For the text-containing cell, return its midpoint in (X, Y) coordinate format. 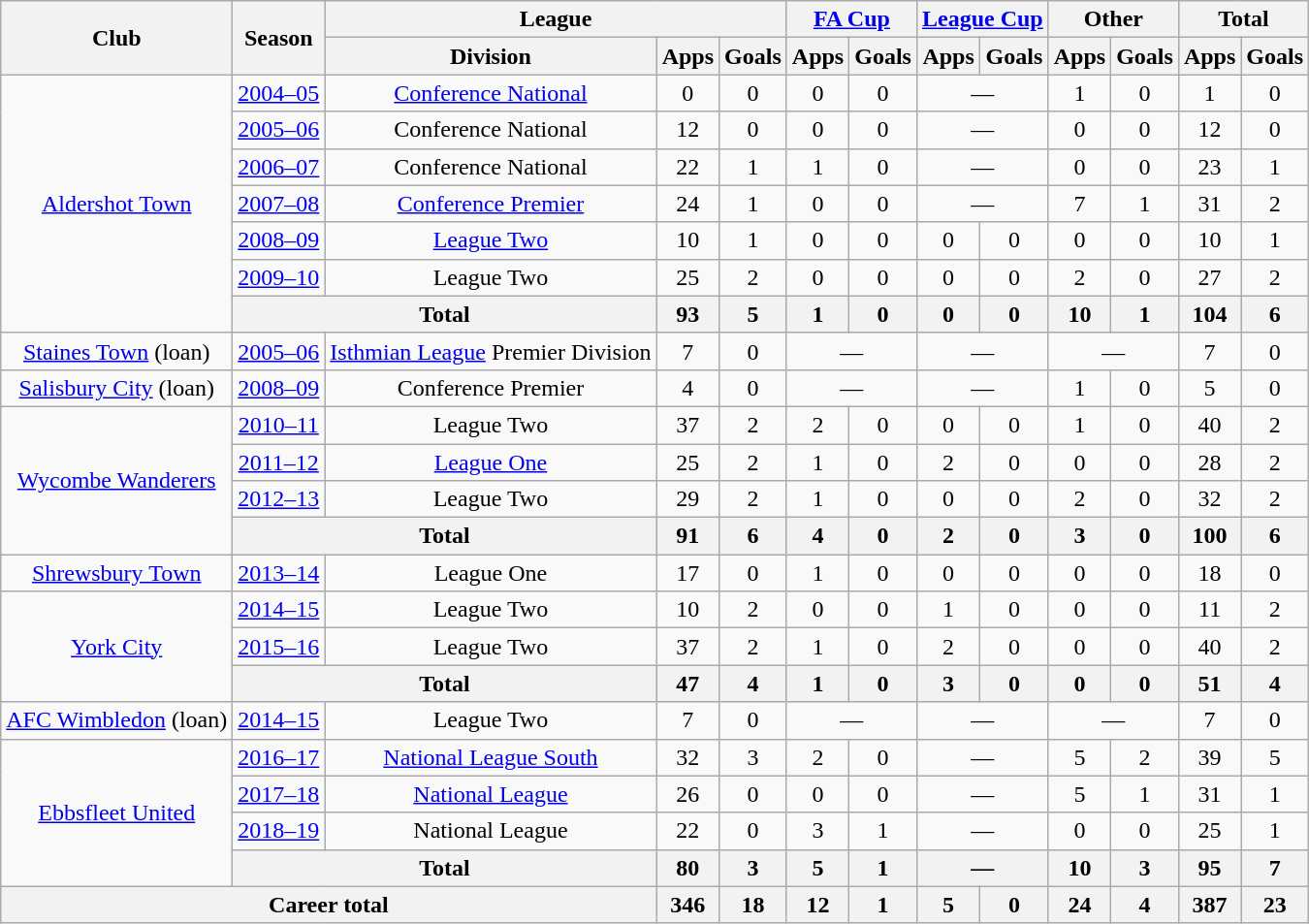
47 (687, 684)
Salisbury City (loan) (116, 388)
Isthmian League Premier Division (491, 351)
2017–18 (279, 794)
2006–07 (279, 167)
Career total (329, 905)
39 (1209, 757)
2012–13 (279, 499)
95 (1209, 868)
Other (1113, 19)
51 (1209, 684)
2009–10 (279, 277)
Club (116, 38)
93 (687, 314)
2016–17 (279, 757)
Staines Town (loan) (116, 351)
2010–11 (279, 425)
100 (1209, 536)
2015–16 (279, 647)
York City (116, 647)
2004–05 (279, 93)
28 (1209, 462)
Division (491, 56)
Season (279, 38)
26 (687, 794)
Shrewsbury Town (116, 573)
80 (687, 868)
League Cup (982, 19)
2013–14 (279, 573)
AFC Wimbledon (loan) (116, 720)
2018–19 (279, 831)
2011–12 (279, 462)
387 (1209, 905)
Wycombe Wanderers (116, 480)
29 (687, 499)
17 (687, 573)
League (557, 19)
104 (1209, 314)
27 (1209, 277)
National League South (491, 757)
11 (1209, 610)
FA Cup (851, 19)
91 (687, 536)
Aldershot Town (116, 204)
2007–08 (279, 204)
346 (687, 905)
Ebbsfleet United (116, 812)
